Scan for the cell matching the given text and deliver its (X, Y) coordinate at center. 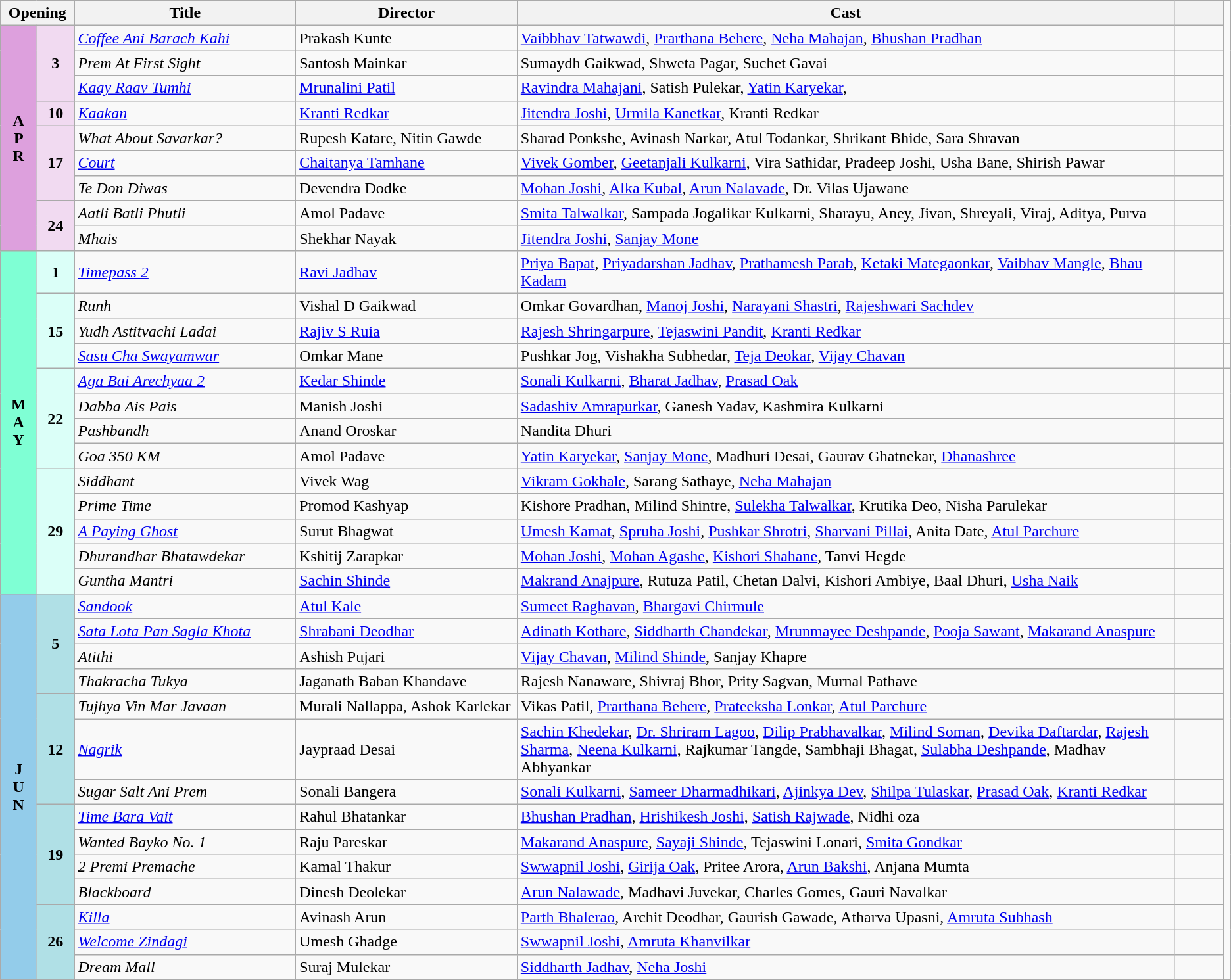
10 (55, 113)
Wanted Bayko No. 1 (185, 842)
Sharad Ponkshe, Avinash Narkar, Atul Todankar, Shrikant Bhide, Sara Shravan (846, 138)
Raju Pareskar (406, 842)
Vikram Gokhale, Sarang Sathaye, Neha Mahajan (846, 481)
Surut Bhagwat (406, 531)
26 (55, 942)
Ravindra Mahajani, Satish Pulekar, Yatin Karyekar, (846, 88)
Umesh Ghadge (406, 942)
29 (55, 531)
Suraj Mulekar (406, 967)
Cast (846, 13)
Devendra Dodke (406, 188)
Yatin Karyekar, Sanjay Mone, Madhuri Desai, Gaurav Ghatnekar, Dhanashree (846, 456)
Adinath Kothare, Siddharth Chandekar, Mrunmayee Deshpande, Pooja Sawant, Makarand Anaspure (846, 631)
Blackboard (185, 892)
Coffee Ani Barach Kahi (185, 38)
Mrunalini Patil (406, 88)
19 (55, 854)
Santosh Mainkar (406, 63)
15 (55, 331)
Sasu Cha Swayamwar (185, 356)
Yudh Astitvachi Ladai (185, 331)
Priya Bapat, Priyadarshan Jadhav, Prathamesh Parab, Ketaki Mategaonkar, Vaibhav Mangle, Bhau Kadam (846, 272)
Dabba Ais Pais (185, 406)
Pashbandh (185, 431)
Vikas Patil, Prarthana Behere, Prateeksha Lonkar, Atul Parchure (846, 706)
Makrand Anajpure, Rutuza Patil, Chetan Dalvi, Kishori Ambiye, Baal Dhuri, Usha Naik (846, 581)
Nandita Dhuri (846, 431)
2 Premi Premache (185, 867)
Aga Bai Arechyaa 2 (185, 381)
5 (55, 643)
Title (185, 13)
Omkar Govardhan, Manoj Joshi, Narayani Shastri, Rajeshwari Sachdev (846, 306)
Sumeet Raghavan, Bhargavi Chirmule (846, 606)
Kishore Pradhan, Milind Shintre, Sulekha Talwalkar, Krutika Deo, Nisha Parulekar (846, 506)
12 (55, 749)
Atul Kale (406, 606)
22 (55, 419)
Sadashiv Amrapurkar, Ganesh Yadav, Kashmira Kulkarni (846, 406)
Kaakan (185, 113)
JUN (18, 786)
Swwapnil Joshi, Girija Oak, Pritee Arora, Arun Bakshi, Anjana Mumta (846, 867)
Siddharth Jadhav, Neha Joshi (846, 967)
Kamal Thakur (406, 867)
Rajiv S Ruia (406, 331)
Vaibbhav Tatwawdi, Prarthana Behere, Neha Mahajan, Bhushan Pradhan (846, 38)
Parth Bhalerao, Archit Deodhar, Gaurish Gawade, Atharva Upasni, Amruta Subhash (846, 917)
Anand Oroskar (406, 431)
1 (55, 272)
Vivek Gomber, Geetanjali Kulkarni, Vira Sathidar, Pradeep Joshi, Usha Bane, Shirish Pawar (846, 163)
Prakash Kunte (406, 38)
Vivek Wag (406, 481)
Mohan Joshi, Alka Kubal, Arun Nalavade, Dr. Vilas Ujawane (846, 188)
Killa (185, 917)
Omkar Mane (406, 356)
Sugar Salt Ani Prem (185, 792)
Sandook (185, 606)
24 (55, 225)
Mohan Joshi, Mohan Agashe, Kishori Shahane, Tanvi Hegde (846, 556)
A Paying Ghost (185, 531)
MAY (18, 422)
Kaay Raav Tumhi (185, 88)
Arun Nalawade, Madhavi Juvekar, Charles Gomes, Gauri Navalkar (846, 892)
Sonali Bangera (406, 792)
Thakracha Tukya (185, 681)
Jitendra Joshi, Urmila Kanetkar, Kranti Redkar (846, 113)
Murali Nallappa, Ashok Karlekar (406, 706)
APR (18, 138)
Vijay Chavan, Milind Shinde, Sanjay Khapre (846, 656)
Sumaydh Gaikwad, Shweta Pagar, Suchet Gavai (846, 63)
Atithi (185, 656)
Timepass 2 (185, 272)
Shrabani Deodhar (406, 631)
Kedar Shinde (406, 381)
Time Bara Vait (185, 817)
Kshitij Zarapkar (406, 556)
What About Savarkar? (185, 138)
Swwapnil Joshi, Amruta Khanvilkar (846, 942)
Guntha Mantri (185, 581)
Opening (37, 13)
Rajesh Shringarpure, Tejaswini Pandit, Kranti Redkar (846, 331)
Welcome Zindagi (185, 942)
3 (55, 63)
17 (55, 163)
Kranti Redkar (406, 113)
Jitendra Joshi, Sanjay Mone (846, 238)
Dream Mall (185, 967)
Sata Lota Pan Sagla Khota (185, 631)
Jaypraad Desai (406, 749)
Pushkar Jog, Vishakha Subhedar, Teja Deokar, Vijay Chavan (846, 356)
Manish Joshi (406, 406)
Sonali Kulkarni, Sameer Dharmadhikari, Ajinkya Dev, Shilpa Tulaskar, Prasad Oak, Kranti Redkar (846, 792)
Tujhya Vin Mar Javaan (185, 706)
Siddhant (185, 481)
Ravi Jadhav (406, 272)
Goa 350 KM (185, 456)
Sonali Kulkarni, Bharat Jadhav, Prasad Oak (846, 381)
Smita Talwalkar, Sampada Jogalikar Kulkarni, Sharayu, Aney, Jivan, Shreyali, Viraj, Aditya, Purva (846, 213)
Prime Time (185, 506)
Runh (185, 306)
Dinesh Deolekar (406, 892)
Makarand Anaspure, Sayaji Shinde, Tejaswini Lonari, Smita Gondkar (846, 842)
Sachin Shinde (406, 581)
Te Don Diwas (185, 188)
Prem At First Sight (185, 63)
Rajesh Nanaware, Shivraj Bhor, Prity Sagvan, Murnal Pathave (846, 681)
Aatli Batli Phutli (185, 213)
Bhushan Pradhan, Hrishikesh Joshi, Satish Rajwade, Nidhi oza (846, 817)
Mhais (185, 238)
Jaganath Baban Khandave (406, 681)
Avinash Arun (406, 917)
Chaitanya Tamhane (406, 163)
Shekhar Nayak (406, 238)
Vishal D Gaikwad (406, 306)
Nagrik (185, 749)
Umesh Kamat, Spruha Joshi, Pushkar Shrotri, Sharvani Pillai, Anita Date, Atul Parchure (846, 531)
Court (185, 163)
Rupesh Katare, Nitin Gawde (406, 138)
Ashish Pujari (406, 656)
Director (406, 13)
Rahul Bhatankar (406, 817)
Dhurandhar Bhatawdekar (185, 556)
Promod Kashyap (406, 506)
